Return (x, y) of the center of cell containing provided text 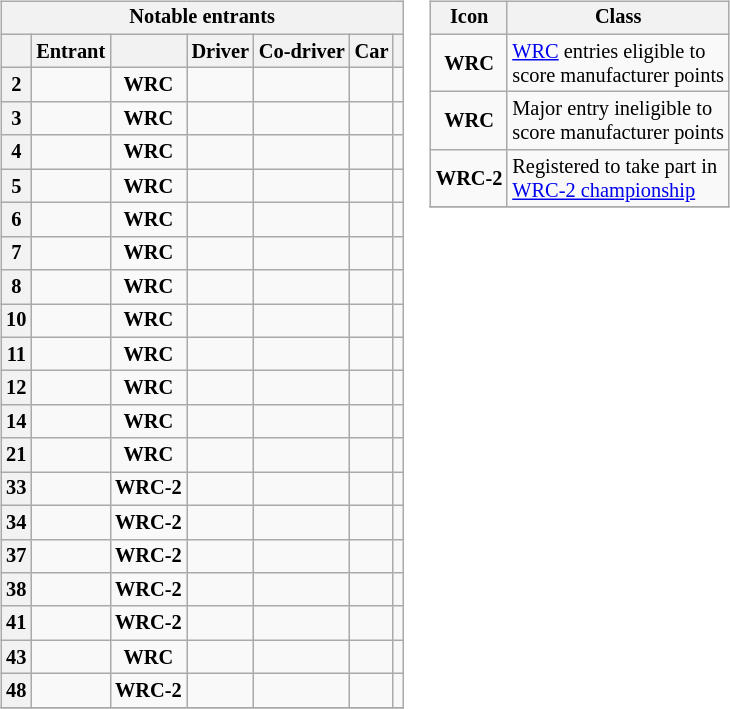
10 (16, 321)
Class (618, 18)
Entrant (70, 51)
37 (16, 556)
Driver (220, 51)
4 (16, 152)
Icon (469, 18)
34 (16, 522)
Registered to take part inWRC-2 championship (618, 179)
3 (16, 119)
11 (16, 354)
41 (16, 623)
5 (16, 186)
8 (16, 287)
Co-driver (302, 51)
43 (16, 657)
12 (16, 388)
Notable entrants (202, 18)
14 (16, 422)
Major entry ineligible toscore manufacturer points (618, 121)
2 (16, 85)
38 (16, 590)
6 (16, 220)
48 (16, 691)
7 (16, 253)
21 (16, 455)
WRC entries eligible toscore manufacturer points (618, 63)
33 (16, 489)
Car (372, 51)
